Return the [x, y] coordinate for the center point of the cell that contains the specified text.  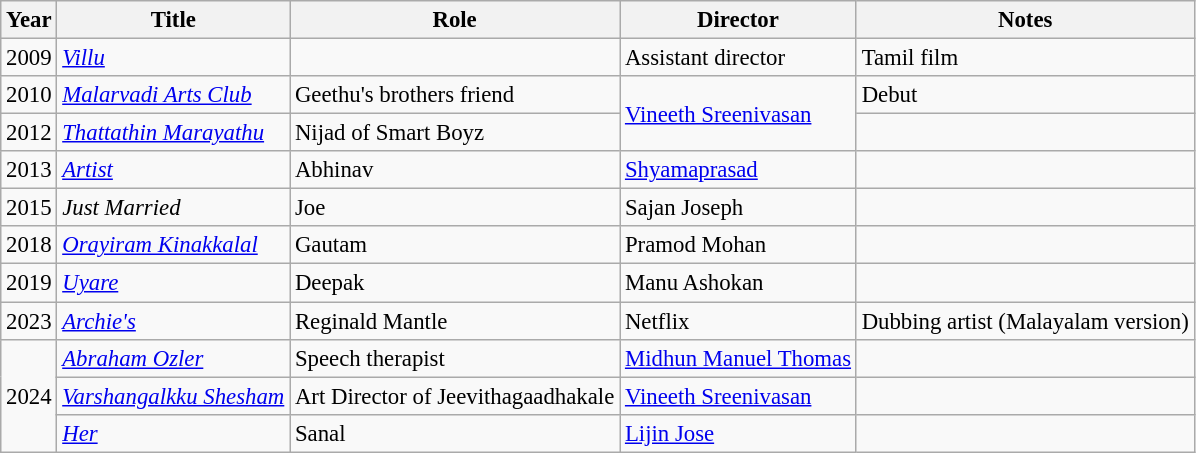
2019 [29, 283]
Thattathin Marayathu [174, 133]
Notes [1025, 20]
2015 [29, 208]
Title [174, 20]
Role [455, 20]
2024 [29, 396]
Art Director of Jeevithagaadhakale [455, 396]
Assistant director [738, 58]
Deepak [455, 283]
Abraham Ozler [174, 358]
2009 [29, 58]
Uyare [174, 283]
Year [29, 20]
Dubbing artist (Malayalam version) [1025, 321]
Malarvadi Arts Club [174, 95]
Sajan Joseph [738, 208]
Archie's [174, 321]
2013 [29, 170]
Joe [455, 208]
Director [738, 20]
Artist [174, 170]
Speech therapist [455, 358]
Just Married [174, 208]
2018 [29, 245]
Netflix [738, 321]
Pramod Mohan [738, 245]
Varshangalkku Shesham [174, 396]
Lijin Jose [738, 433]
2010 [29, 95]
Abhinav [455, 170]
Villu [174, 58]
Tamil film [1025, 58]
Orayiram Kinakkalal [174, 245]
Manu Ashokan [738, 283]
2023 [29, 321]
Shyamaprasad [738, 170]
Geethu's brothers friend [455, 95]
Nijad of Smart Boyz [455, 133]
Reginald Mantle [455, 321]
Sanal [455, 433]
Midhun Manuel Thomas [738, 358]
2012 [29, 133]
Her [174, 433]
Gautam [455, 245]
Debut [1025, 95]
